Pinpoint the cell where the given text exists, returning its (X, Y) midpoint coordinate. 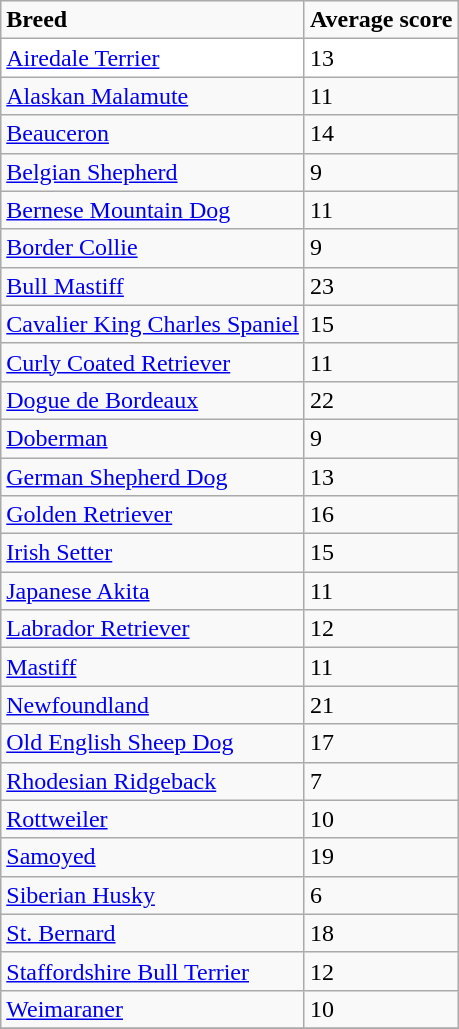
Newfoundland (153, 705)
6 (380, 895)
Bernese Mountain Dog (153, 210)
Curly Coated Retriever (153, 362)
Old English Sheep Dog (153, 743)
Staffordshire Bull Terrier (153, 971)
23 (380, 286)
Labrador Retriever (153, 629)
Airedale Terrier (153, 58)
Doberman (153, 438)
Rottweiler (153, 819)
Border Collie (153, 248)
St. Bernard (153, 933)
Belgian Shepherd (153, 172)
Breed (153, 20)
Cavalier King Charles Spaniel (153, 324)
Irish Setter (153, 553)
22 (380, 400)
7 (380, 781)
19 (380, 857)
Siberian Husky (153, 895)
Weimaraner (153, 1009)
German Shepherd Dog (153, 477)
Alaskan Malamute (153, 96)
14 (380, 134)
Average score (380, 20)
16 (380, 515)
18 (380, 933)
Japanese Akita (153, 591)
Golden Retriever (153, 515)
21 (380, 705)
Mastiff (153, 667)
Samoyed (153, 857)
Beauceron (153, 134)
Bull Mastiff (153, 286)
Dogue de Bordeaux (153, 400)
Rhodesian Ridgeback (153, 781)
17 (380, 743)
